Provide the (x, y) coordinate of the cell's center where the given text is located.  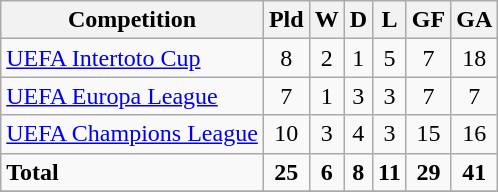
41 (474, 172)
UEFA Champions League (132, 134)
D (358, 20)
6 (326, 172)
2 (326, 58)
UEFA Europa League (132, 96)
L (390, 20)
15 (428, 134)
Pld (286, 20)
29 (428, 172)
10 (286, 134)
W (326, 20)
5 (390, 58)
Total (132, 172)
18 (474, 58)
4 (358, 134)
16 (474, 134)
11 (390, 172)
UEFA Intertoto Cup (132, 58)
GA (474, 20)
GF (428, 20)
25 (286, 172)
Competition (132, 20)
